Locate the cell with the specified text and output its (x, y) center coordinate. 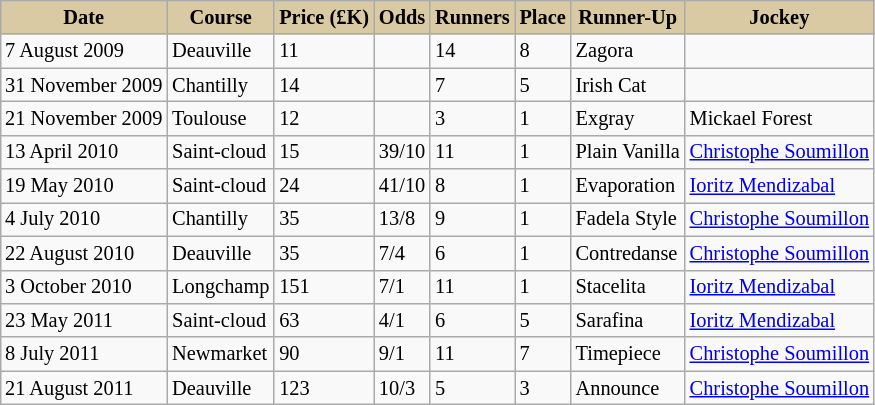
7/4 (402, 253)
9 (472, 219)
Fadela Style (628, 219)
Runner-Up (628, 17)
Exgray (628, 118)
Plain Vanilla (628, 152)
Mickael Forest (780, 118)
15 (324, 152)
4 July 2010 (84, 219)
Course (220, 17)
Toulouse (220, 118)
Irish Cat (628, 85)
7/1 (402, 287)
10/3 (402, 388)
151 (324, 287)
Zagora (628, 51)
Sarafina (628, 320)
7 August 2009 (84, 51)
4/1 (402, 320)
23 May 2011 (84, 320)
Runners (472, 17)
31 November 2009 (84, 85)
63 (324, 320)
24 (324, 186)
19 May 2010 (84, 186)
21 November 2009 (84, 118)
90 (324, 354)
39/10 (402, 152)
8 July 2011 (84, 354)
41/10 (402, 186)
3 October 2010 (84, 287)
Contredanse (628, 253)
Newmarket (220, 354)
21 August 2011 (84, 388)
Timepiece (628, 354)
Place (543, 17)
13 April 2010 (84, 152)
Announce (628, 388)
Stacelita (628, 287)
Jockey (780, 17)
Evaporation (628, 186)
12 (324, 118)
Date (84, 17)
Price (£K) (324, 17)
22 August 2010 (84, 253)
123 (324, 388)
13/8 (402, 219)
Longchamp (220, 287)
Odds (402, 17)
9/1 (402, 354)
